Find where the given text appears and provide that cell's center as (X, Y) coordinate. 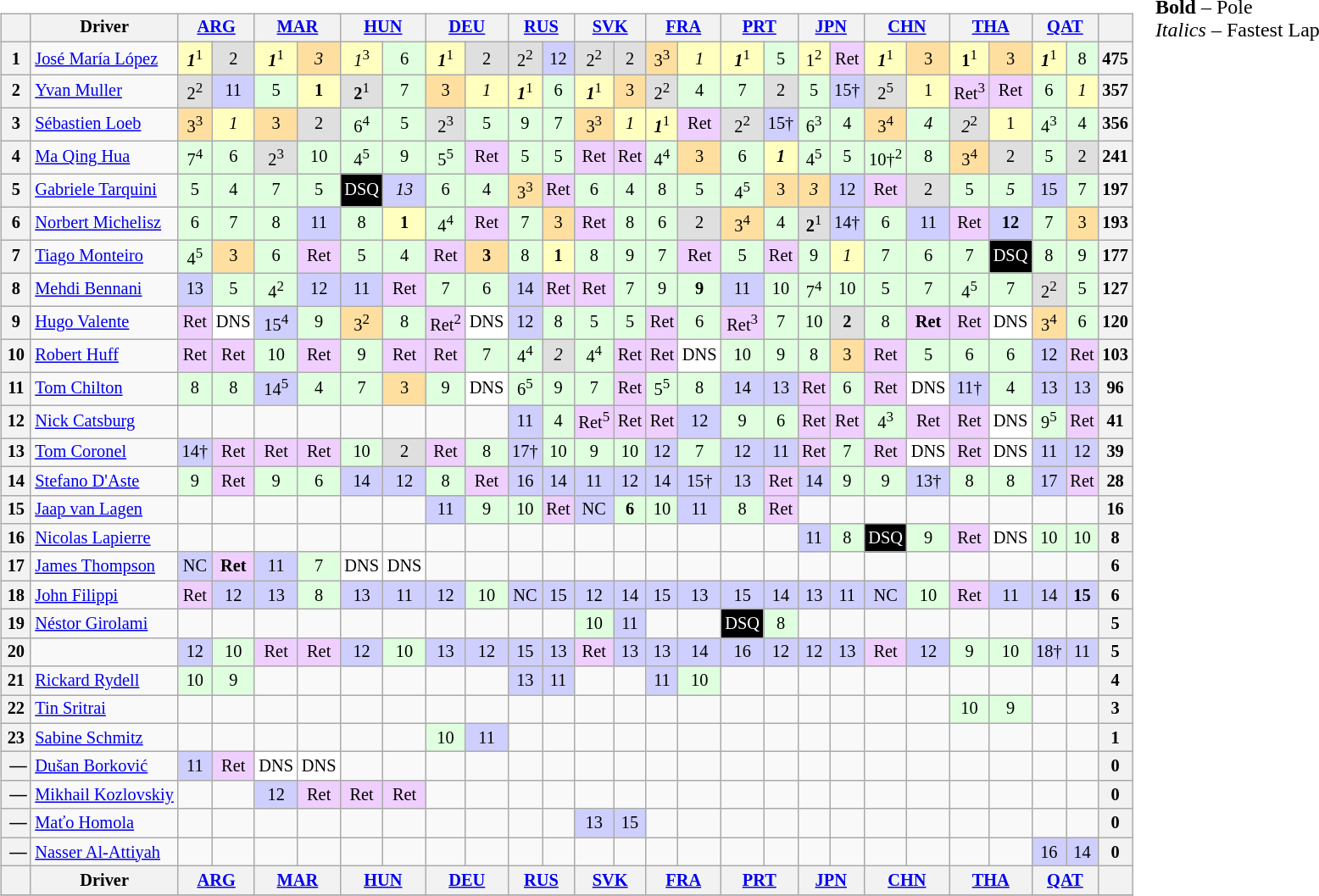
41 (1115, 422)
95 (1049, 422)
Sébastien Loeb (103, 124)
John Filippi (103, 595)
Mikhail Kozlovskiy (103, 795)
177 (1115, 256)
18† (1049, 652)
356 (1115, 124)
13† (928, 481)
Jaap van Lagen (103, 509)
Norbert Michelisz (103, 224)
145 (275, 388)
Mehdi Bennani (103, 290)
11† (969, 388)
127 (1115, 290)
120 (1115, 322)
Tiago Monteiro (103, 256)
Hugo Valente (103, 322)
357 (1115, 92)
18 (15, 595)
Nasser Al-Attiyah (103, 852)
Nick Catsburg (103, 422)
10†2 (885, 158)
Sabine Schmitz (103, 737)
Néstor Girolami (103, 624)
Yvan Muller (103, 92)
Ma Qing Hua (103, 158)
64 (361, 124)
28 (1115, 481)
17† (525, 453)
Rickard Rydell (103, 681)
96 (1115, 388)
42 (275, 290)
241 (1115, 158)
20 (15, 652)
Nicolas Lapierre (103, 538)
65 (525, 388)
Maťo Homola (103, 823)
32 (361, 322)
Robert Huff (103, 356)
James Thompson (103, 566)
Gabriele Tarquini (103, 190)
193 (1115, 224)
475 (1115, 58)
José María López (103, 58)
103 (1115, 356)
Tom Chilton (103, 388)
Ret2 (445, 322)
197 (1115, 190)
25 (885, 92)
Tom Coronel (103, 453)
Dušan Borković (103, 766)
154 (275, 322)
Tin Sritrai (103, 710)
39 (1115, 453)
Stefano D'Aste (103, 481)
Ret5 (593, 422)
63 (814, 124)
19 (15, 624)
